Scan for the cell matching the given text and deliver its [X, Y] coordinate at center. 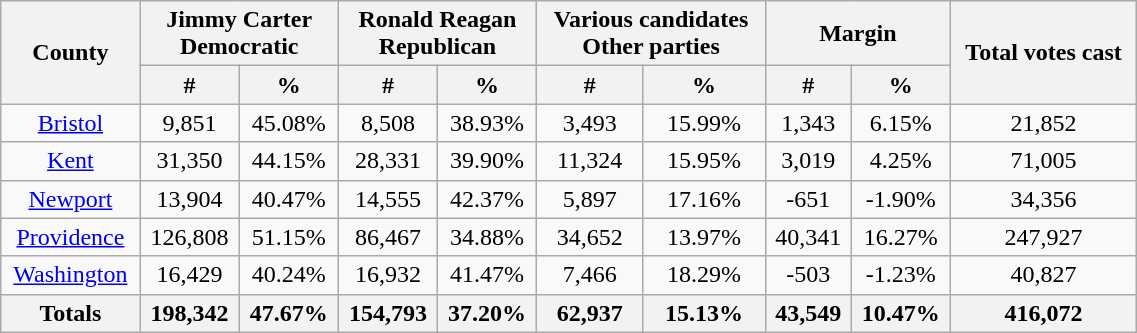
10.47% [900, 313]
40.47% [288, 199]
34,356 [1044, 199]
Bristol [70, 123]
Kent [70, 161]
126,808 [190, 237]
16,429 [190, 275]
-1.90% [900, 199]
40.24% [288, 275]
-1.23% [900, 275]
Ronald ReaganRepublican [437, 34]
62,937 [590, 313]
-651 [808, 199]
47.67% [288, 313]
15.95% [704, 161]
13.97% [704, 237]
43,549 [808, 313]
14,555 [388, 199]
21,852 [1044, 123]
18.29% [704, 275]
71,005 [1044, 161]
15.13% [704, 313]
Providence [70, 237]
40,827 [1044, 275]
31,350 [190, 161]
Total votes cast [1044, 52]
Margin [858, 34]
6.15% [900, 123]
Jimmy CarterDemocratic [239, 34]
154,793 [388, 313]
40,341 [808, 237]
38.93% [486, 123]
5,897 [590, 199]
8,508 [388, 123]
16,932 [388, 275]
39.90% [486, 161]
42.37% [486, 199]
34.88% [486, 237]
13,904 [190, 199]
County [70, 52]
15.99% [704, 123]
41.47% [486, 275]
37.20% [486, 313]
34,652 [590, 237]
9,851 [190, 123]
198,342 [190, 313]
28,331 [388, 161]
-503 [808, 275]
7,466 [590, 275]
11,324 [590, 161]
3,493 [590, 123]
45.08% [288, 123]
416,072 [1044, 313]
17.16% [704, 199]
Newport [70, 199]
16.27% [900, 237]
Washington [70, 275]
44.15% [288, 161]
4.25% [900, 161]
1,343 [808, 123]
51.15% [288, 237]
Totals [70, 313]
3,019 [808, 161]
Various candidatesOther parties [652, 34]
86,467 [388, 237]
247,927 [1044, 237]
